Capture the cell that displays the provided text and extract its (x, y) central coordinate. 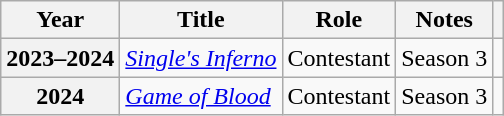
Role (339, 20)
2023–2024 (60, 58)
2024 (60, 96)
Year (60, 20)
Game of Blood (201, 96)
Title (201, 20)
Single's Inferno (201, 58)
Notes (444, 20)
